Capture the cell that displays the provided text and extract its (x, y) central coordinate. 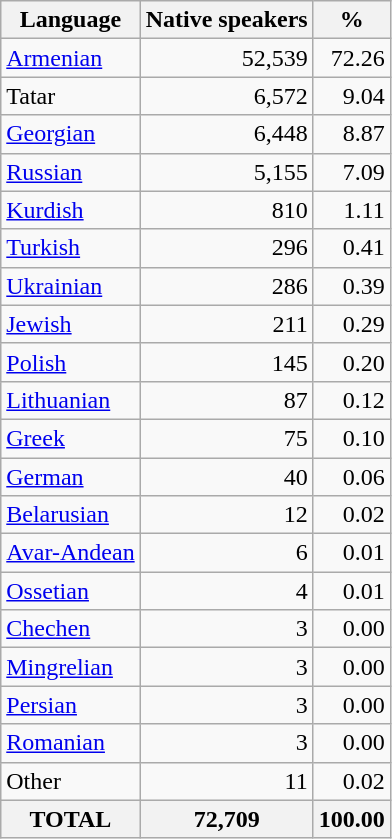
Other (70, 781)
0.39 (352, 286)
11 (226, 781)
6,448 (226, 134)
0.41 (352, 248)
6,572 (226, 96)
211 (226, 324)
Native speakers (226, 20)
6 (226, 553)
Armenian (70, 58)
75 (226, 438)
Jewish (70, 324)
Russian (70, 172)
9.04 (352, 96)
87 (226, 400)
40 (226, 477)
Kurdish (70, 210)
Lithuanian (70, 400)
Tatar (70, 96)
0.10 (352, 438)
52,539 (226, 58)
5,155 (226, 172)
Ukrainian (70, 286)
Romanian (70, 743)
Ossetian (70, 591)
Language (70, 20)
810 (226, 210)
0.20 (352, 362)
Chechen (70, 629)
Avar-Andean (70, 553)
Turkish (70, 248)
TOTAL (70, 819)
Greek (70, 438)
1.11 (352, 210)
72.26 (352, 58)
% (352, 20)
7.09 (352, 172)
286 (226, 286)
296 (226, 248)
Polish (70, 362)
0.29 (352, 324)
Persian (70, 705)
0.12 (352, 400)
145 (226, 362)
8.87 (352, 134)
Belarusian (70, 515)
100.00 (352, 819)
Georgian (70, 134)
72,709 (226, 819)
0.06 (352, 477)
12 (226, 515)
Mingrelian (70, 667)
German (70, 477)
4 (226, 591)
